Pinpoint the cell where the given text exists, returning its [X, Y] midpoint coordinate. 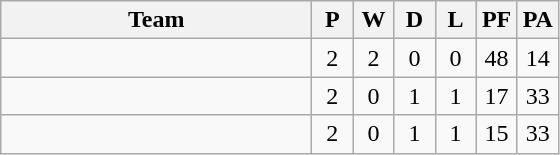
W [374, 20]
14 [538, 58]
L [456, 20]
PA [538, 20]
15 [496, 134]
48 [496, 58]
D [414, 20]
17 [496, 96]
P [332, 20]
Team [156, 20]
PF [496, 20]
